Determine the (X, Y) coordinate at the center of the cell enclosing the given text.  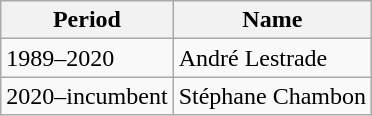
Period (87, 20)
André Lestrade (272, 58)
Name (272, 20)
1989–2020 (87, 58)
Stéphane Chambon (272, 96)
2020–incumbent (87, 96)
